Return (X, Y) of the center of cell containing provided text 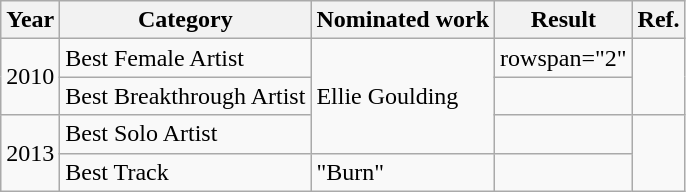
2013 (30, 153)
Category (186, 20)
Best Track (186, 172)
Best Breakthrough Artist (186, 96)
Ref. (658, 20)
rowspan="2" (564, 58)
"Burn" (403, 172)
Year (30, 20)
Result (564, 20)
2010 (30, 77)
Best Solo Artist (186, 134)
Best Female Artist (186, 58)
Ellie Goulding (403, 96)
Nominated work (403, 20)
